Extract the (x, y) coordinate from the center of the cell holding the provided text.  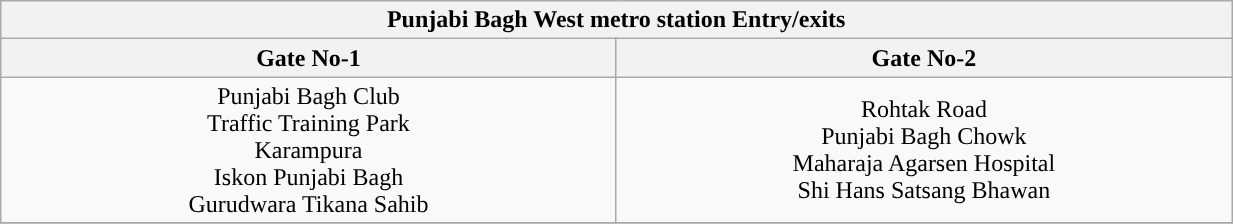
Gate No-2 (924, 58)
Rohtak RoadPunjabi Bagh Chowk Maharaja Agarsen Hospital Shi Hans Satsang Bhawan (924, 150)
Punjabi Bagh ClubTraffic Training ParkKarampuraIskon Punjabi BaghGurudwara Tikana Sahib (308, 150)
Gate No-1 (308, 58)
Punjabi Bagh West metro station Entry/exits (616, 20)
